Output the (x, y) coordinate of the center of the cell containing the given text.  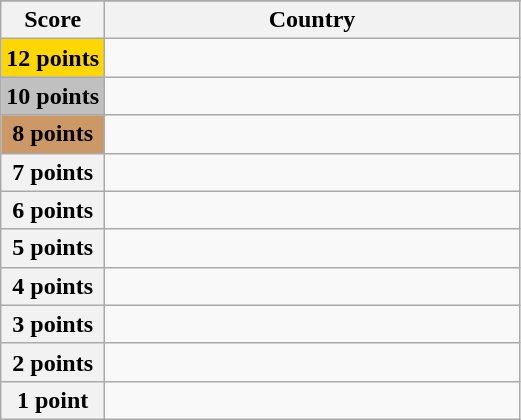
6 points (53, 210)
Country (312, 20)
4 points (53, 286)
10 points (53, 96)
7 points (53, 172)
12 points (53, 58)
8 points (53, 134)
3 points (53, 324)
1 point (53, 400)
2 points (53, 362)
Score (53, 20)
5 points (53, 248)
